Extract the (X, Y) coordinate from the center of the cell holding the provided text.  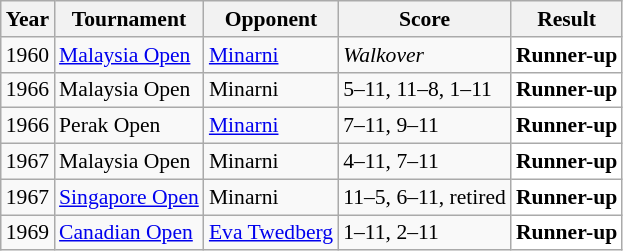
Year (28, 19)
Score (424, 19)
1960 (28, 55)
11–5, 6–11, retired (424, 197)
5–11, 11–8, 1–11 (424, 90)
Walkover (424, 55)
Canadian Open (129, 233)
Tournament (129, 19)
Result (566, 19)
1969 (28, 233)
Perak Open (129, 126)
Eva Twedberg (271, 233)
1–11, 2–11 (424, 233)
Singapore Open (129, 197)
7–11, 9–11 (424, 126)
4–11, 7–11 (424, 162)
Opponent (271, 19)
